Find where the given text appears and provide that cell's center as [X, Y] coordinate. 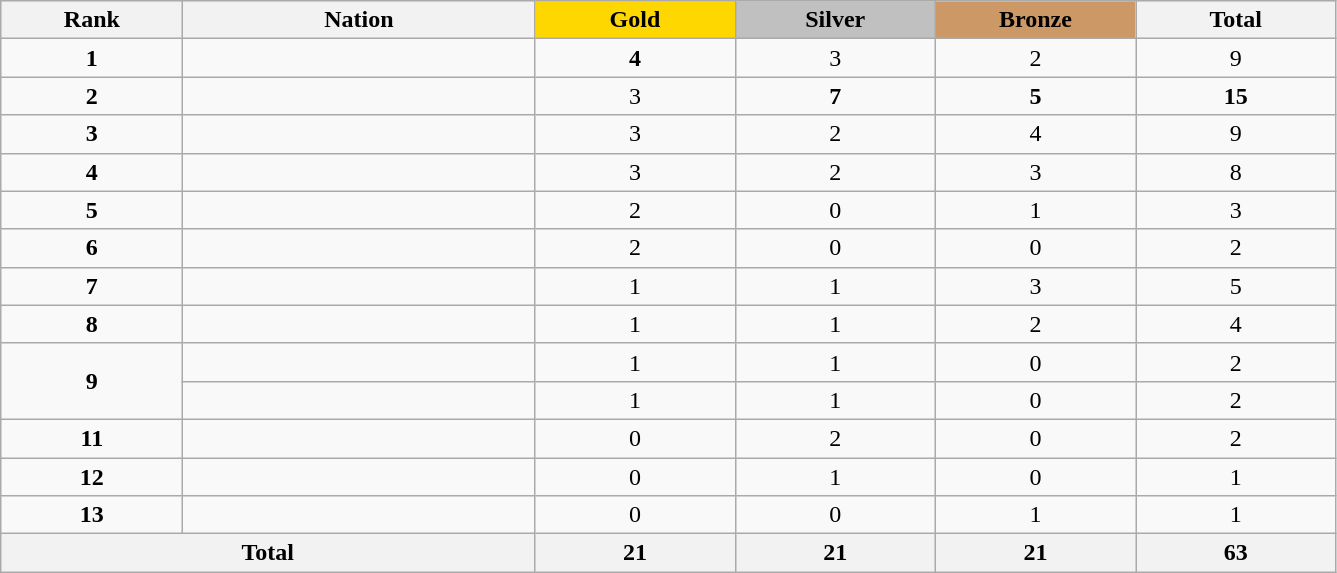
11 [92, 438]
Nation [359, 20]
Bronze [1035, 20]
15 [1236, 96]
13 [92, 515]
Gold [635, 20]
12 [92, 477]
Silver [835, 20]
6 [92, 248]
Rank [92, 20]
63 [1236, 553]
